Determine the (X, Y) coordinate at the center of the cell enclosing the given text.  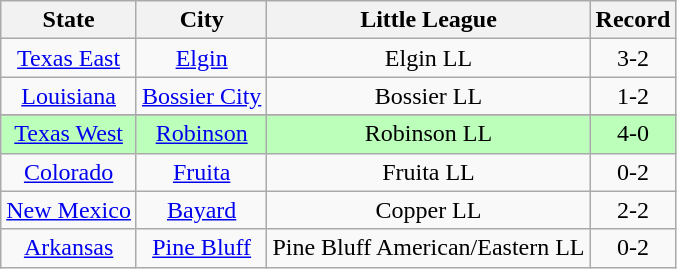
2-2 (633, 210)
New Mexico (69, 210)
4-0 (633, 134)
State (69, 20)
Louisiana (69, 96)
Copper LL (428, 210)
Bayard (201, 210)
Bossier City (201, 96)
Little League (428, 20)
Fruita LL (428, 172)
Fruita (201, 172)
Texas West (69, 134)
Bossier LL (428, 96)
1-2 (633, 96)
Texas East (69, 58)
Elgin (201, 58)
Record (633, 20)
Robinson (201, 134)
City (201, 20)
Robinson LL (428, 134)
3-2 (633, 58)
Colorado (69, 172)
Pine Bluff American/Eastern LL (428, 248)
Arkansas (69, 248)
Elgin LL (428, 58)
Pine Bluff (201, 248)
